Detect which cell encompasses the target text, then output its (x, y) center coordinate. 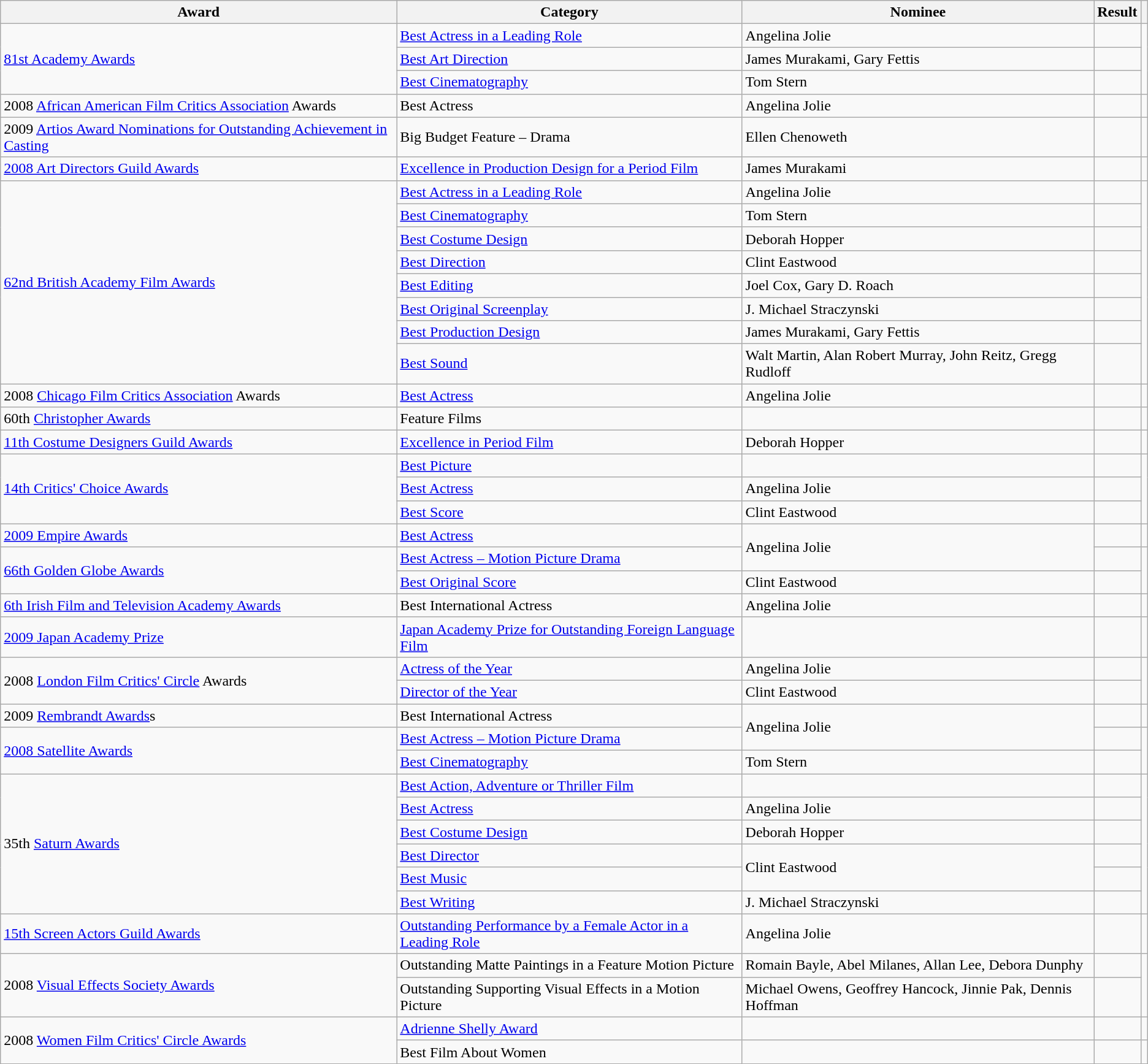
2008 Visual Effects Society Awards (199, 985)
James Murakami (918, 169)
Outstanding Performance by a Female Actor in a Leading Role (569, 933)
2009 Rembrandt Awardss (199, 716)
11th Costume Designers Guild Awards (199, 442)
35th Saturn Awards (199, 844)
2008 Women Film Critics' Circle Awards (199, 1040)
15th Screen Actors Guild Awards (199, 933)
Outstanding Supporting Visual Effects in a Motion Picture (569, 997)
62nd British Academy Film Awards (199, 282)
2008 Satellite Awards (199, 751)
Best Music (569, 879)
Best Picture (569, 465)
Result (1117, 12)
2009 Artios Award Nominations for Outstanding Achievement in Casting (199, 137)
Award (199, 12)
Best Art Direction (569, 59)
Excellence in Production Design for a Period Film (569, 169)
Feature Films (569, 419)
Best Sound (569, 364)
Best Action, Adventure or Thriller Film (569, 786)
Michael Owens, Geoffrey Hancock, Jinnie Pak, Dennis Hoffman (918, 997)
2009 Japan Academy Prize (199, 637)
14th Critics' Choice Awards (199, 489)
Walt Martin, Alan Robert Murray, John Reitz, Gregg Rudloff (918, 364)
Actress of the Year (569, 668)
Best Film About Women (569, 1052)
81st Academy Awards (199, 59)
Best Editing (569, 285)
2008 Chicago Film Critics Association Awards (199, 396)
66th Golden Globe Awards (199, 570)
Romain Bayle, Abel Milanes, Allan Lee, Debora Dunphy (918, 965)
Japan Academy Prize for Outstanding Foreign Language Film (569, 637)
Outstanding Matte Paintings in a Feature Motion Picture (569, 965)
Best Original Score (569, 582)
2009 Empire Awards (199, 535)
Ellen Chenoweth (918, 137)
Adrienne Shelly Award (569, 1028)
Category (569, 12)
60th Christopher Awards (199, 419)
Excellence in Period Film (569, 442)
Director of the Year (569, 692)
Best Score (569, 512)
Best Writing (569, 902)
Best Production Design (569, 332)
2008 London Film Critics' Circle Awards (199, 680)
Best Original Screenplay (569, 308)
Joel Cox, Gary D. Roach (918, 285)
2008 African American Film Critics Association Awards (199, 105)
Best Direction (569, 262)
Best Director (569, 855)
Big Budget Feature – Drama (569, 137)
Nominee (918, 12)
2008 Art Directors Guild Awards (199, 169)
6th Irish Film and Television Academy Awards (199, 605)
